Determine the (x, y) coordinate at the center of the cell enclosing the given text.  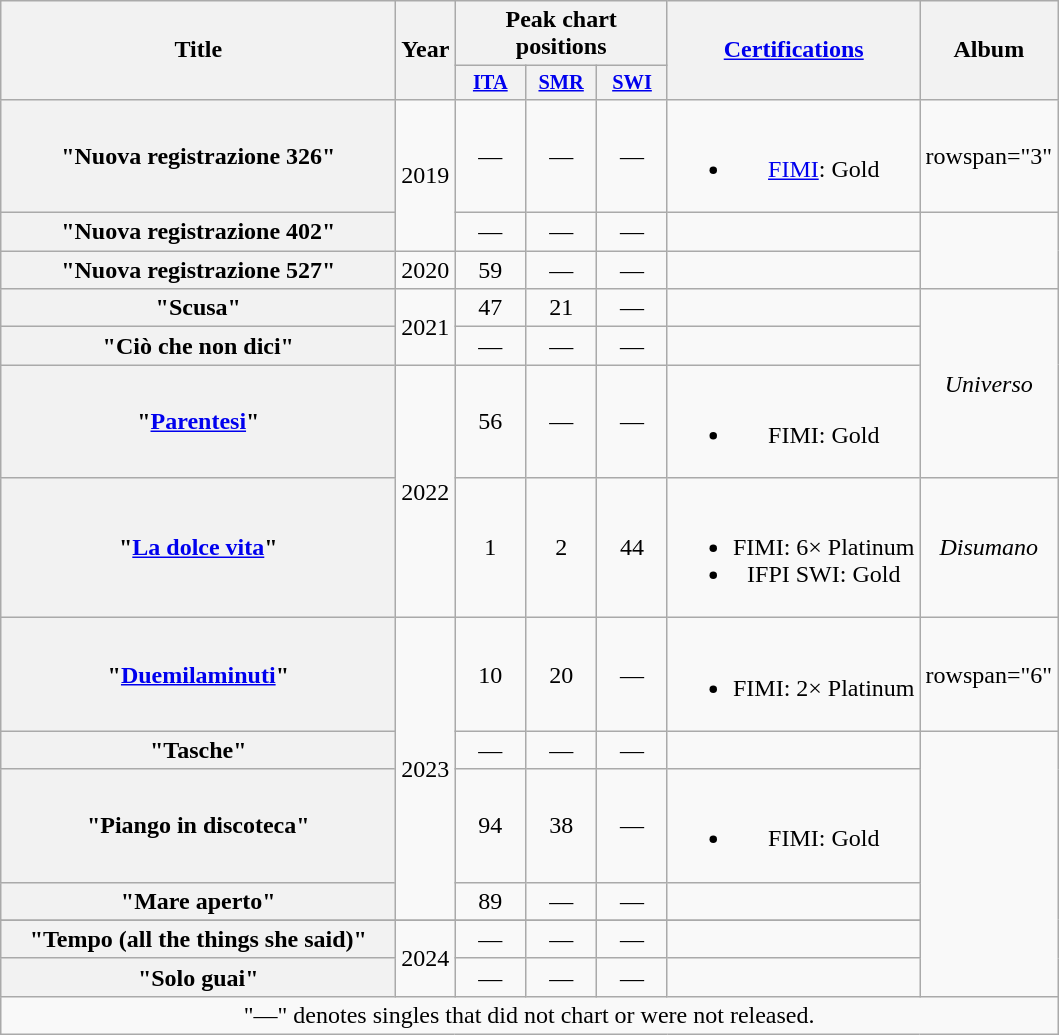
"Nuova registrazione 527" (198, 270)
"Tasche" (198, 750)
Disumano (989, 548)
2019 (426, 174)
Title (198, 50)
59 (490, 270)
"Parentesi" (198, 422)
Peak chart positions (562, 34)
2022 (426, 492)
38 (562, 826)
"—" denotes singles that did not chart or were not released. (530, 1015)
FIMI: 6× PlatinumIFPI SWI: Gold (794, 548)
"Mare aperto" (198, 901)
47 (490, 308)
2 (562, 548)
"Duemilaminuti" (198, 674)
56 (490, 422)
"Tempo (all the things she said)" (198, 939)
2020 (426, 270)
Universo (989, 384)
2021 (426, 327)
"Ciò che non dici" (198, 346)
89 (490, 901)
"Piango in discoteca" (198, 826)
21 (562, 308)
Album (989, 50)
"Nuova registrazione 326" (198, 156)
2023 (426, 769)
Year (426, 50)
10 (490, 674)
rowspan="3" (989, 156)
94 (490, 826)
SWI (632, 83)
SMR (562, 83)
"Scusa" (198, 308)
Certifications (794, 50)
ITA (490, 83)
"Solo guai" (198, 977)
"Nuova registrazione 402" (198, 232)
"La dolce vita" (198, 548)
FIMI: 2× Platinum (794, 674)
44 (632, 548)
2024 (426, 958)
rowspan="6" (989, 674)
20 (562, 674)
1 (490, 548)
